Search for the cell housing the specified text and yield its (x, y) center coordinate. 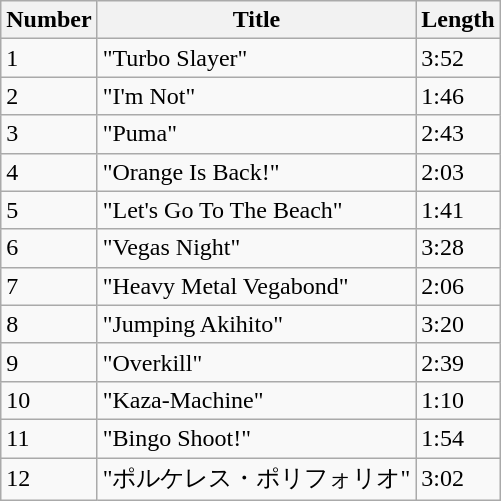
3:20 (458, 324)
2:43 (458, 134)
"Turbo Slayer" (256, 58)
2:06 (458, 286)
12 (49, 480)
3 (49, 134)
Title (256, 20)
6 (49, 248)
"Let's Go To The Beach" (256, 210)
"Jumping Akihito" (256, 324)
"Vegas Night" (256, 248)
"Puma" (256, 134)
1:54 (458, 438)
3:28 (458, 248)
"Overkill" (256, 362)
"Bingo Shoot!" (256, 438)
Number (49, 20)
1:41 (458, 210)
11 (49, 438)
8 (49, 324)
1:10 (458, 400)
"I'm Not" (256, 96)
3:52 (458, 58)
9 (49, 362)
Length (458, 20)
"Orange Is Back!" (256, 172)
3:02 (458, 480)
2 (49, 96)
10 (49, 400)
1:46 (458, 96)
1 (49, 58)
"Heavy Metal Vegabond" (256, 286)
"Kaza-Machine" (256, 400)
5 (49, 210)
7 (49, 286)
2:39 (458, 362)
2:03 (458, 172)
4 (49, 172)
"ポルケレス・ポリフォリオ" (256, 480)
